Detect which cell encompasses the target text, then output its (X, Y) center coordinate. 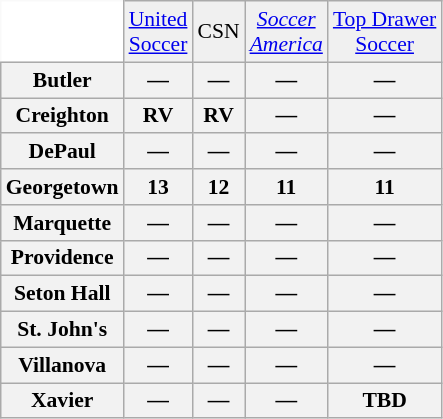
UnitedSoccer (158, 32)
13 (158, 187)
Butler (62, 80)
SoccerAmerica (286, 32)
Xavier (62, 401)
Top DrawerSoccer (385, 32)
Creighton (62, 116)
TBD (385, 401)
Providence (62, 258)
12 (218, 187)
Villanova (62, 365)
Seton Hall (62, 294)
Marquette (62, 223)
DePaul (62, 152)
CSN (218, 32)
Georgetown (62, 187)
St. John's (62, 330)
